Return [x, y] of the center of cell containing provided text 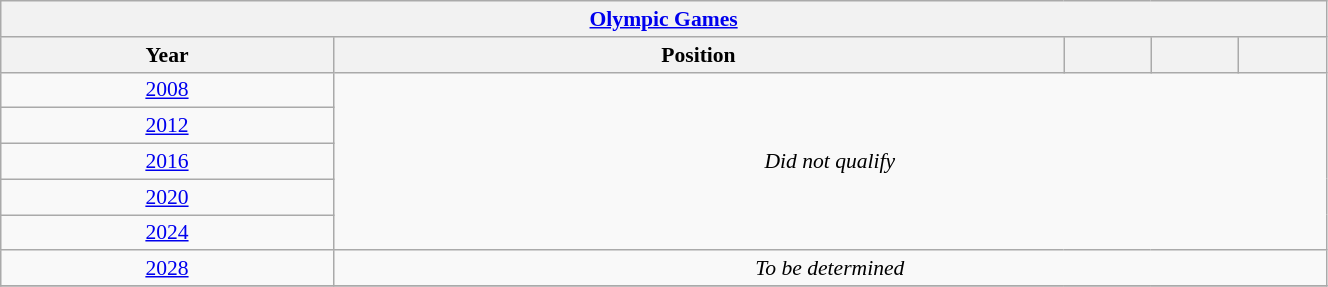
To be determined [830, 269]
Did not qualify [830, 161]
Position [698, 55]
2008 [167, 90]
2024 [167, 233]
2016 [167, 162]
Year [167, 55]
2020 [167, 197]
2012 [167, 126]
Olympic Games [664, 19]
2028 [167, 269]
